Output the [x, y] coordinate of the center of the cell containing the given text.  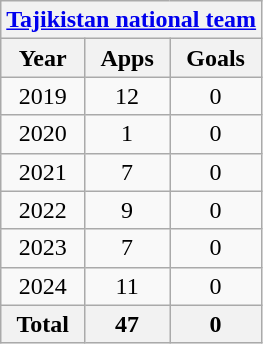
2022 [43, 210]
11 [128, 286]
1 [128, 134]
12 [128, 96]
2019 [43, 96]
Year [43, 58]
2023 [43, 248]
Goals [216, 58]
9 [128, 210]
Apps [128, 58]
Tajikistan national team [132, 20]
47 [128, 324]
Total [43, 324]
2024 [43, 286]
2020 [43, 134]
2021 [43, 172]
